Provide the [x, y] coordinate of the cell's center where the given text is located.  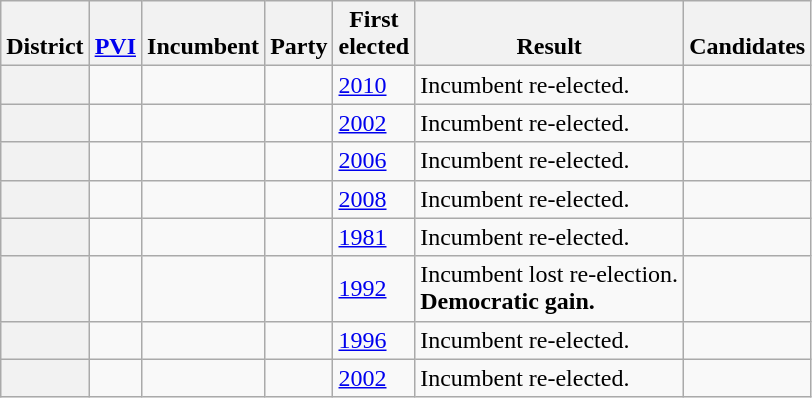
Firstelected [374, 34]
District [45, 34]
Incumbent [204, 34]
2010 [374, 85]
Result [550, 34]
Candidates [748, 34]
2006 [374, 161]
1996 [374, 340]
2008 [374, 199]
1992 [374, 288]
Party [299, 34]
1981 [374, 237]
Incumbent lost re-election.Democratic gain. [550, 288]
PVI [115, 34]
